Search for the cell housing the specified text and yield its (X, Y) center coordinate. 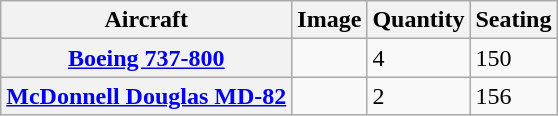
156 (514, 96)
Boeing 737-800 (146, 58)
Image (330, 20)
McDonnell Douglas MD-82 (146, 96)
2 (418, 96)
Seating (514, 20)
150 (514, 58)
Aircraft (146, 20)
4 (418, 58)
Quantity (418, 20)
